For the text-containing cell, return its midpoint in (X, Y) coordinate format. 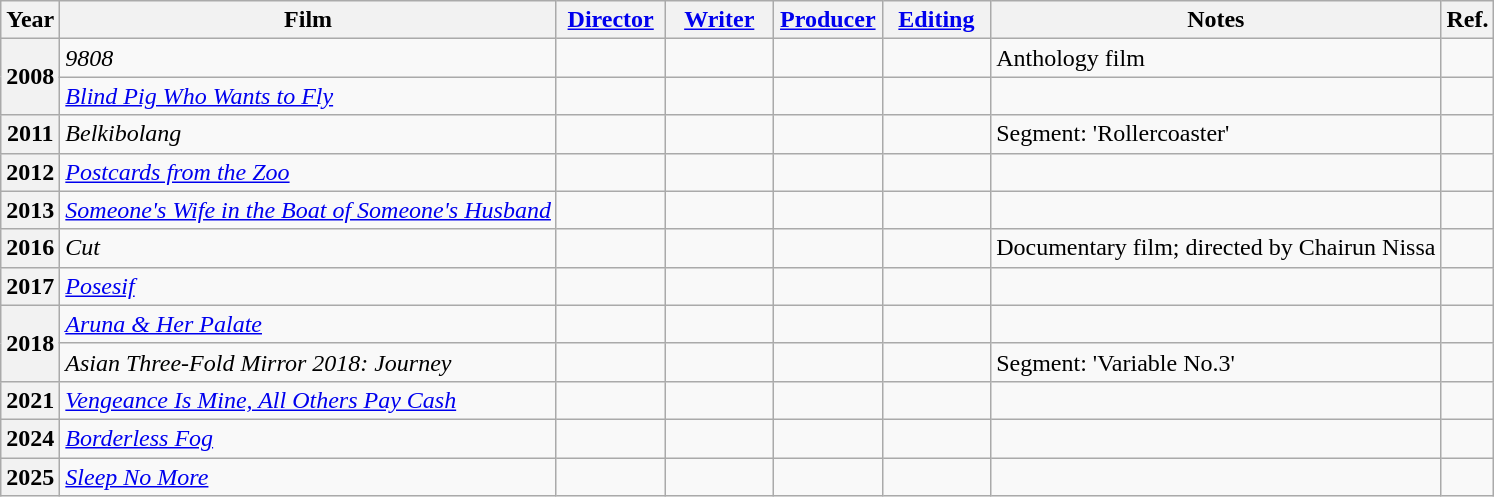
2016 (30, 248)
2025 (30, 477)
Film (308, 20)
Sleep No More (308, 477)
Blind Pig Who Wants to Fly (308, 96)
Aruna & Her Palate (308, 324)
2008 (30, 77)
Director (610, 20)
2013 (30, 210)
Someone's Wife in the Boat of Someone's Husband (308, 210)
Borderless Fog (308, 438)
Segment: 'Variable No.3' (1216, 362)
Producer (828, 20)
Segment: 'Rollercoaster' (1216, 134)
2017 (30, 286)
Cut (308, 248)
2018 (30, 343)
2012 (30, 172)
Belkibolang (308, 134)
Documentary film; directed by Chairun Nissa (1216, 248)
Postcards from the Zoo (308, 172)
Ref. (1468, 20)
Posesif (308, 286)
Year (30, 20)
9808 (308, 58)
Writer (720, 20)
Anthology film (1216, 58)
Editing (936, 20)
Vengeance Is Mine, All Others Pay Cash (308, 400)
Notes (1216, 20)
2021 (30, 400)
2024 (30, 438)
2011 (30, 134)
Asian Three-Fold Mirror 2018: Journey (308, 362)
